Search for the cell housing the specified text and yield its [x, y] center coordinate. 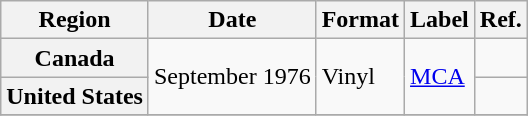
Label [440, 20]
Vinyl [360, 77]
Format [360, 20]
United States [75, 96]
MCA [440, 77]
Date [232, 20]
Canada [75, 58]
Ref. [500, 20]
September 1976 [232, 77]
Region [75, 20]
